Capture the cell that displays the provided text and extract its [x, y] central coordinate. 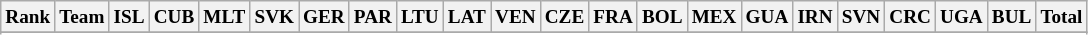
Total [1062, 17]
BUL [1012, 17]
MEX [714, 17]
VEN [515, 17]
SVK [274, 17]
ISL [129, 17]
BOL [662, 17]
LTU [420, 17]
FRA [614, 17]
IRN [815, 17]
CRC [910, 17]
MLT [224, 17]
Rank [28, 17]
CZE [564, 17]
CUB [174, 17]
GER [324, 17]
Team [82, 17]
LAT [466, 17]
PAR [372, 17]
GUA [767, 17]
UGA [961, 17]
SVN [861, 17]
